Detect which cell encompasses the target text, then output its (x, y) center coordinate. 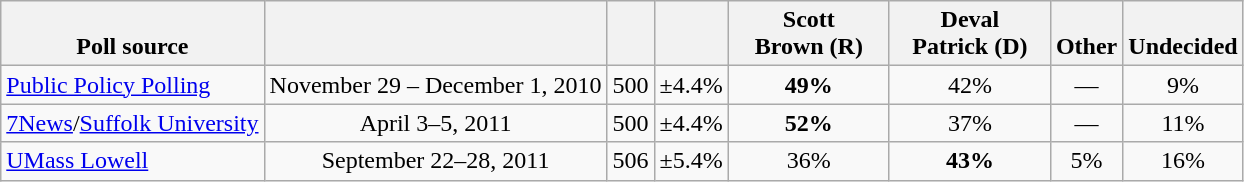
11% (1183, 123)
16% (1183, 161)
Poll source (132, 34)
Undecided (1183, 34)
37% (970, 123)
42% (970, 85)
April 3–5, 2011 (436, 123)
November 29 – December 1, 2010 (436, 85)
7News/Suffolk University (132, 123)
43% (970, 161)
9% (1183, 85)
5% (1086, 161)
36% (808, 161)
Other (1086, 34)
49% (808, 85)
±5.4% (691, 161)
506 (630, 161)
September 22–28, 2011 (436, 161)
DevalPatrick (D) (970, 34)
52% (808, 123)
UMass Lowell (132, 161)
ScottBrown (R) (808, 34)
Public Policy Polling (132, 85)
